Search for the cell housing the specified text and yield its [x, y] center coordinate. 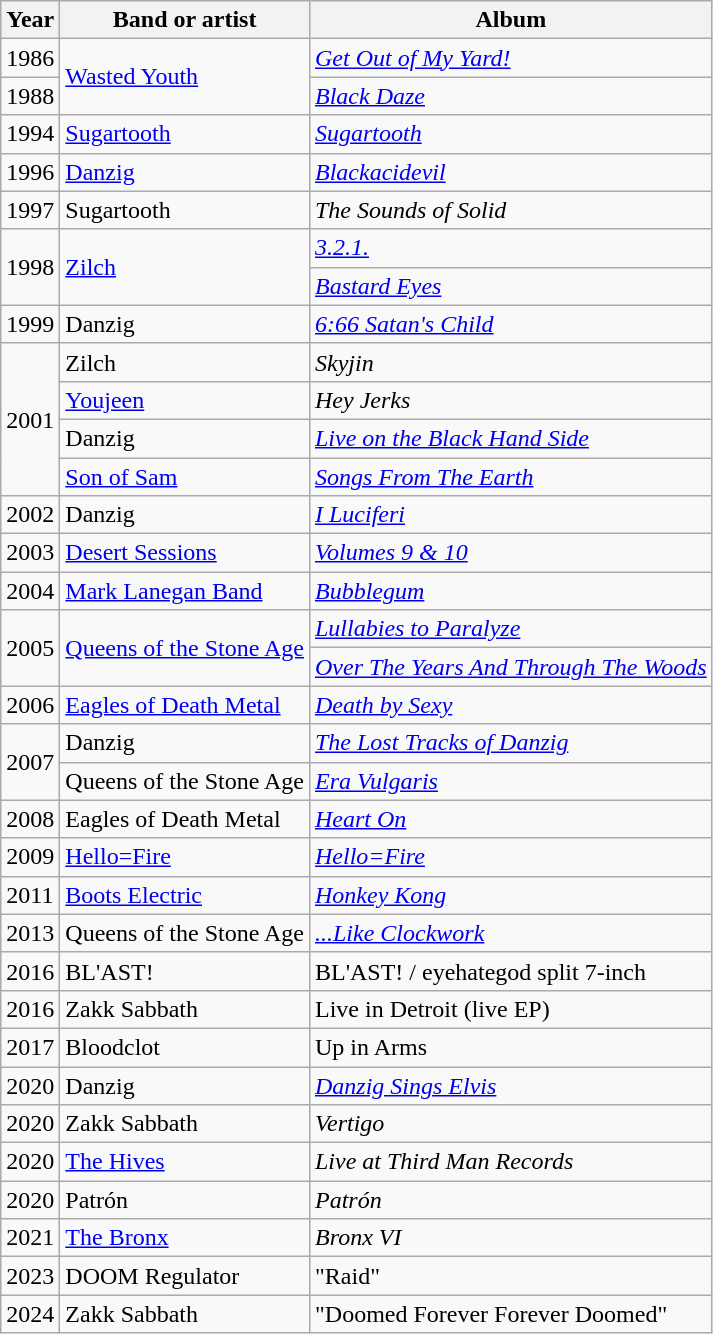
Vertigo [510, 1124]
BL'AST! [185, 971]
Honkey Kong [510, 895]
2013 [30, 933]
2007 [30, 762]
2011 [30, 895]
The Bronx [185, 1238]
2009 [30, 857]
1996 [30, 172]
Blackacidevil [510, 172]
2006 [30, 705]
2023 [30, 1276]
2001 [30, 419]
Band or artist [185, 20]
Songs From The Earth [510, 477]
Boots Electric [185, 895]
I Luciferi [510, 515]
The Lost Tracks of Danzig [510, 743]
2021 [30, 1238]
Live at Third Man Records [510, 1162]
...Like Clockwork [510, 933]
1997 [30, 210]
2004 [30, 591]
Death by Sexy [510, 705]
"Raid" [510, 1276]
Bubblegum [510, 591]
2003 [30, 553]
2008 [30, 819]
3.2.1. [510, 248]
Lullabies to Paralyze [510, 629]
1988 [30, 96]
Bronx VI [510, 1238]
The Sounds of Solid [510, 210]
Wasted Youth [185, 77]
Danzig Sings Elvis [510, 1085]
"Doomed Forever Forever Doomed" [510, 1314]
Volumes 9 & 10 [510, 553]
The Hives [185, 1162]
1994 [30, 134]
Live on the Black Hand Side [510, 438]
DOOM Regulator [185, 1276]
1986 [30, 58]
2017 [30, 1047]
Desert Sessions [185, 553]
Year [30, 20]
1998 [30, 267]
Black Daze [510, 96]
1999 [30, 324]
Up in Arms [510, 1047]
Bloodclot [185, 1047]
Get Out of My Yard! [510, 58]
Son of Sam [185, 477]
2005 [30, 648]
Bastard Eyes [510, 286]
Live in Detroit (live EP) [510, 1009]
Album [510, 20]
Hey Jerks [510, 400]
2024 [30, 1314]
2002 [30, 515]
Youjeen [185, 400]
Over The Years And Through The Woods [510, 667]
Era Vulgaris [510, 781]
Skyjin [510, 362]
BL'AST! / eyehategod split 7-inch [510, 971]
6:66 Satan's Child [510, 324]
Mark Lanegan Band [185, 591]
Heart On [510, 819]
